Provide the [x, y] coordinate of the cell's center where the given text is located.  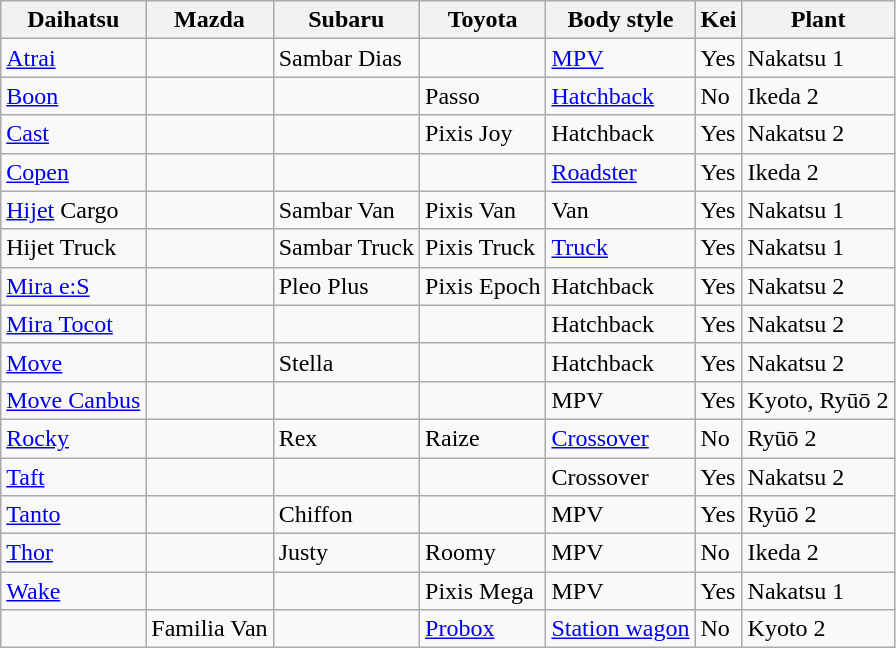
Plant [818, 20]
Rocky [74, 438]
Raize [483, 438]
Body style [620, 20]
Mira Tocot [74, 324]
Kei [718, 20]
Cast [74, 134]
Pixis Truck [483, 248]
Subaru [346, 20]
Pixis Epoch [483, 286]
Hijet Truck [74, 248]
Move Canbus [74, 400]
Chiffon [346, 515]
Stella [346, 362]
Justy [346, 553]
Pleo Plus [346, 286]
Move [74, 362]
Sambar Truck [346, 248]
Copen [74, 172]
Kyoto, Ryūō 2 [818, 400]
Kyoto 2 [818, 629]
Taft [74, 477]
Tanto [74, 515]
Probox [483, 629]
Thor [74, 553]
Mazda [210, 20]
Rex [346, 438]
Pixis Van [483, 210]
Boon [74, 96]
Atrai [74, 58]
Passo [483, 96]
Toyota [483, 20]
Pixis Joy [483, 134]
Familia Van [210, 629]
Station wagon [620, 629]
Roadster [620, 172]
Hijet Cargo [74, 210]
Van [620, 210]
Mira e:S [74, 286]
Wake [74, 591]
Sambar Van [346, 210]
Truck [620, 248]
Daihatsu [74, 20]
Pixis Mega [483, 591]
Roomy [483, 553]
Sambar Dias [346, 58]
